Identify which cell holds the provided text, then report its [X, Y] central coordinate. 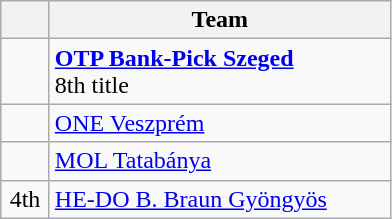
ONE Veszprém [220, 123]
Team [220, 20]
4th [26, 199]
MOL Tatabánya [220, 161]
OTP Bank-Pick Szeged8th title [220, 72]
HE-DO B. Braun Gyöngyös [220, 199]
